Pinpoint the cell where the given text exists, returning its (x, y) midpoint coordinate. 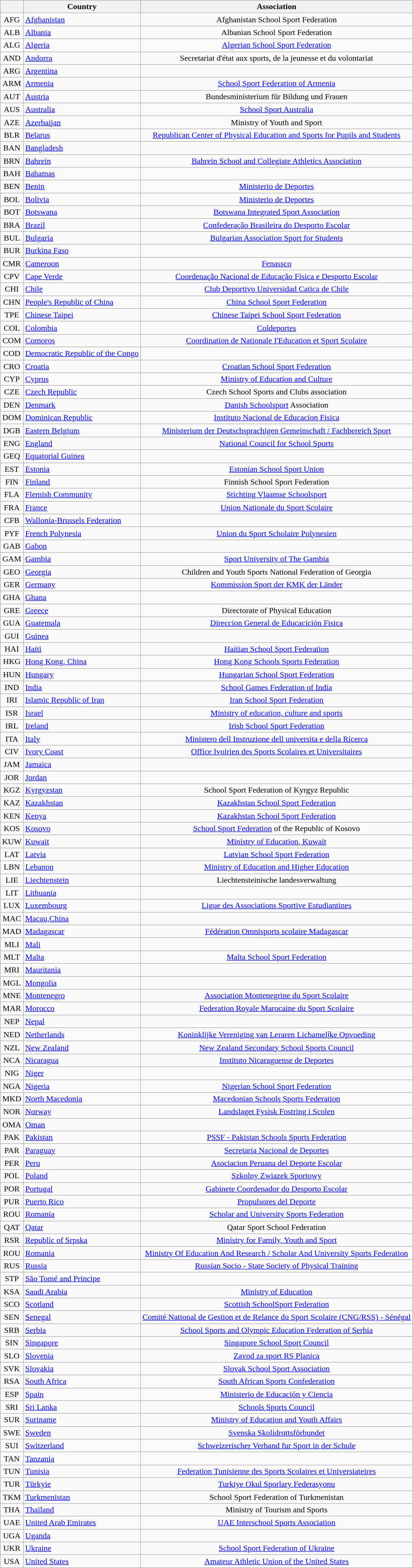
ENG (12, 443)
ITA (12, 739)
Instituto Nicaraguense de Deportes (277, 1060)
France (82, 507)
SEN (12, 1317)
Association Montenegrine du Sport Scolaire (277, 996)
Tunisia (82, 1471)
LUX (12, 906)
Madagascar (82, 931)
São Tomé and Principe (82, 1278)
DOM (12, 418)
Kyrgyzstan (82, 790)
KEN (12, 816)
Latvia (82, 854)
Algeria (82, 45)
Niger (82, 1073)
RSR (12, 1240)
CRO (12, 366)
Czech Republic (82, 392)
MAD (12, 931)
CHN (12, 302)
AZE (12, 122)
Jordan (82, 777)
COD (12, 353)
QAT (12, 1227)
Koninklijke Vereniging van Leraren Lichamelịke Opvoeding (277, 1035)
OMA (12, 1125)
Belarus (82, 135)
BOL (12, 199)
AUS (12, 109)
New Zealand (82, 1047)
Bulgarian Association Sport for Students (277, 238)
AUT (12, 97)
POL (12, 1176)
BUR (12, 251)
UAE (12, 1523)
SIN (12, 1343)
Szkolny Zwiazek Sportowy (277, 1176)
Montenegro (82, 996)
KUW (12, 842)
BOT (12, 212)
Bundesministerium für Bildung und Frauen (277, 97)
COM (12, 340)
Chinese Taipei (82, 315)
Union du Sport Scholaire Polynesien (277, 533)
AFG (12, 20)
GER (12, 585)
Singapore School Sport Council (277, 1343)
Senegal (82, 1317)
Afghanistan (82, 20)
PAR (12, 1150)
Zavod za sport RS Planica (277, 1356)
Latvian School Sport Federation (277, 854)
Guatemala (82, 623)
Liechtensteinische landesverwaltung (277, 880)
Gambia (82, 559)
Switzerland (82, 1446)
Schweizerischer Verband fur Sport in der Schule (277, 1446)
Scholar and University Sports Federation (277, 1214)
Ireland (82, 726)
PUR (12, 1202)
Paraguay (82, 1150)
MAR (12, 1009)
Danish Schoolsport Association (277, 405)
School Sport Federation of Kyrgyz Republic (277, 790)
MLI (12, 944)
Botswana Integrated Sport Association (277, 212)
School Sport Australia (277, 109)
Propulsores del Deporte (277, 1202)
Uganda (82, 1536)
Albania (82, 32)
Andorra (82, 58)
Türkyie (82, 1484)
BLR (12, 135)
Ministry of Education and Higher Education (277, 867)
Saudi Arabia (82, 1291)
CZE (12, 392)
Cyprus (82, 379)
Sweden (82, 1433)
ARG (12, 71)
Algerian School Sport Federation (277, 45)
Nepal (82, 1021)
Ministerio de Educación y Ciencia (277, 1394)
Scottish SchoolSport Federation (277, 1304)
Slovakia (82, 1369)
Peru (82, 1163)
Armenia (82, 84)
UKR (12, 1548)
PYF (12, 533)
Asociacion Peruana del Deporte Escolar (277, 1163)
Germany (82, 585)
Liechtenstein (82, 880)
Estonia (82, 469)
Azerbaijan (82, 122)
BRA (12, 225)
Austria (82, 97)
School Sport Federation of the Republic of Kosovo (277, 829)
Irish School Sport Federation (277, 726)
Qatar (82, 1227)
Brazil (82, 225)
LBN (12, 867)
Jamaica (82, 764)
Ghana (82, 598)
United States (82, 1561)
COL (12, 328)
NIG (12, 1073)
Children and Youth Sports National Federation of Georgia (277, 572)
Mali (82, 944)
DGB (12, 431)
BEN (12, 187)
Singapore (82, 1343)
PSSF - Pakistan Schools Sports Federation (277, 1137)
Sport University of The Gambia (277, 559)
Burkina Faso (82, 251)
Guinea (82, 636)
CFB (12, 520)
TAN (12, 1458)
Coordination de Nationale I'Education et Sport Scolaire (277, 340)
Slovenia (82, 1356)
Svenska Skolidrottsförbundet (277, 1433)
STP (12, 1278)
Australia (82, 109)
Hong Kong Schools Sports Federation (277, 662)
Bahrein School and Collegiate Athletics Association (277, 161)
Office Ivoirien des Sports Scolaires et Universitaires (277, 751)
IRI (12, 700)
Spain (82, 1394)
Ministry of education, culture and sports (277, 713)
Republic of Srpska (82, 1240)
Portugal (82, 1189)
Georgia (82, 572)
AND (12, 58)
Thailand (82, 1510)
Ivory Coast (82, 751)
School Sport Federation of Armenia (277, 84)
Stichting Vlaamse Schoolsport (277, 495)
Democratic Republic of the Congo (82, 353)
Macedonian Schools Sports Federation (277, 1099)
FLA (12, 495)
Ministry of Education and Youth Affairs (277, 1420)
Cameroon (82, 264)
Lebanon (82, 867)
Secretaria Nacional de Deportes (277, 1150)
Club Deportivo Universidad Catica de Chile (277, 289)
Morocco (82, 1009)
Greece (82, 610)
MNE (12, 996)
Turkmenistan (82, 1497)
GEQ (12, 456)
Fenassco (277, 264)
SUR (12, 1420)
Tanzania (82, 1458)
TUR (12, 1484)
BRN (12, 161)
Argentina (82, 71)
MLT (12, 957)
Nigerian School Sport Federation (277, 1086)
ESP (12, 1394)
Comoros (82, 340)
Afghanistan School Sport Federation (277, 20)
RUS (12, 1266)
Oman (82, 1125)
Instituto Nacional de Educacion Fisica (277, 418)
Malta (82, 957)
BUL (12, 238)
Suriname (82, 1420)
Puerto Rico (82, 1202)
Croatia (82, 366)
Ministry of Tourism and Sports (277, 1510)
Bahamas (82, 174)
UAE Interschool Sports Association (277, 1523)
SCO (12, 1304)
POR (12, 1189)
BAH (12, 174)
ALG (12, 45)
GEO (12, 572)
IRL (12, 726)
PER (12, 1163)
Scotland (82, 1304)
Turkiye Okul Sporlary Federasyonu (277, 1484)
Malta School Sport Federation (277, 957)
Finland (82, 482)
Poland (82, 1176)
Lithuania (82, 893)
Association (277, 7)
School Sport Federation of Ukraine (277, 1548)
North Macedonia (82, 1099)
CYP (12, 379)
MRI (12, 970)
TUN (12, 1471)
Pakistan (82, 1137)
LIT (12, 893)
Direccion General de Educacición Fisica (277, 623)
National Council for School Sports (277, 443)
GAB (12, 546)
Mauritania (82, 970)
CIV (12, 751)
Estonian School Sport Union (277, 469)
Ministero dell Instruzione dell universita e della Ricerca (277, 739)
SRI (12, 1407)
Country (82, 7)
Flemish Community (82, 495)
Colombia (82, 328)
DEN (12, 405)
PAK (12, 1137)
CHI (12, 289)
TPE (12, 315)
French Polynesia (82, 533)
NEP (12, 1021)
Italy (82, 739)
Kuwait (82, 842)
GAM (12, 559)
Ukraine (82, 1548)
Netherlands (82, 1035)
England (82, 443)
Haitian School Sport Federation (277, 649)
United Arab Emirates (82, 1523)
School Sport Federation of Turkmenistan (277, 1497)
Mongolia (82, 983)
Ministry for Family, Youth and Sport (277, 1240)
MKD (12, 1099)
Wallonia-Brussels Federation (82, 520)
NED (12, 1035)
Denmark (82, 405)
NCA (12, 1060)
Haiti (82, 649)
KOS (12, 829)
SUI (12, 1446)
Botswana (82, 212)
Federation Royale Marocaine du Sport Scolaire (277, 1009)
Macau,China (82, 918)
HAI (12, 649)
School Games Federation of India (277, 687)
Dominican Republic (82, 418)
Republican Center of Physical Education and Sports for Pupils and Students (277, 135)
Israel (82, 713)
Coldeportes (277, 328)
KAZ (12, 803)
Bangladesh (82, 148)
CPV (12, 276)
ARM (12, 84)
Islamic Republic of Iran (82, 700)
CMR (12, 264)
USA (12, 1561)
ALB (12, 32)
NOR (12, 1112)
Bulgaria (82, 238)
GUA (12, 623)
HUN (12, 675)
Kazakhstan (82, 803)
Confederação Brasileira do Desporto Escolar (277, 225)
HKG (12, 662)
Serbia (82, 1330)
Ligue des Associations Sportive Estudiantines (277, 906)
Luxembourg (82, 906)
GUI (12, 636)
Comité National de Gestion et de Relance du Sport Scolaire (CNG/RSS) - Sénégal (277, 1317)
South African Sports Confederation (277, 1381)
Norway (82, 1112)
Cape Verde (82, 276)
Gabinete Coordenador do Desporto Escolar (277, 1189)
Bahrein (82, 161)
New Zealand Secondary School Sports Council (277, 1047)
KGZ (12, 790)
Eastern Belgium (82, 431)
Sri Lanka (82, 1407)
LIE (12, 880)
Kommission Sport der KMK der Länder (277, 585)
Benin (82, 187)
Bolivia (82, 199)
Schools Sports Council (277, 1407)
THA (12, 1510)
Croatian School Sport Federation (277, 366)
Nigeria (82, 1086)
EST (12, 469)
Coordenação Nacional de Educação Física e Desporto Escolar (277, 276)
JOR (12, 777)
Russia (82, 1266)
NZL (12, 1047)
Czech School Sports and Clubs association (277, 392)
Finnish School Sport Federation (277, 482)
Chile (82, 289)
FRA (12, 507)
South Africa (82, 1381)
SRB (12, 1330)
Directorate of Physical Education (277, 610)
Federation Tunisienne des Sports Scolaires et Universiateires (277, 1471)
Ministry of Youth and Sport (277, 122)
TKM (12, 1497)
Hungary (82, 675)
UGA (12, 1536)
Ministry Of Education And Research / Scholar And University Sports Federation (277, 1253)
Albanian School Sport Federation (277, 32)
Nicaragua (82, 1060)
GRE (12, 610)
Slovak School Sport Association (277, 1369)
Gabon (82, 546)
Landslaget Fysisk Fostring i Scolen (277, 1112)
Union Nationale du Sport Scolaire (277, 507)
MAC (12, 918)
China School Sport Federation (277, 302)
JAM (12, 764)
FIN (12, 482)
RSA (12, 1381)
SLO (12, 1356)
Fédération Omnisports scolaire Madagascar (277, 931)
People's Republic of China (82, 302)
Russian Socio - State Society of Physical Training (277, 1266)
NGA (12, 1086)
Amateur Athletic Union of the United States (277, 1561)
Qatar Sport School Federation (277, 1227)
Ministry of Education, Kuwait (277, 842)
BAN (12, 148)
ISR (12, 713)
LAT (12, 854)
Kenya (82, 816)
Secretariat d'état aux sports, de la jeunesse et du volontariat (277, 58)
Hungarian School Sport Federation (277, 675)
School Sports and Olympic Education Federation of Serbia (277, 1330)
Hong Kong, China (82, 662)
KSA (12, 1291)
Kosovo (82, 829)
GHA (12, 598)
India (82, 687)
IND (12, 687)
Equatorial Guinea (82, 456)
SWE (12, 1433)
Ministry of Education and Culture (277, 379)
Iran School Sport Federation (277, 700)
Ministerium der Deutschsprachigen Gemeinschaft / Fachbereich Sport (277, 431)
SVK (12, 1369)
Chinese Taipei School Sport Federation (277, 315)
Ministry of Education (277, 1291)
MGL (12, 983)
